Return the [X, Y] coordinate for the center point of the cell that contains the specified text.  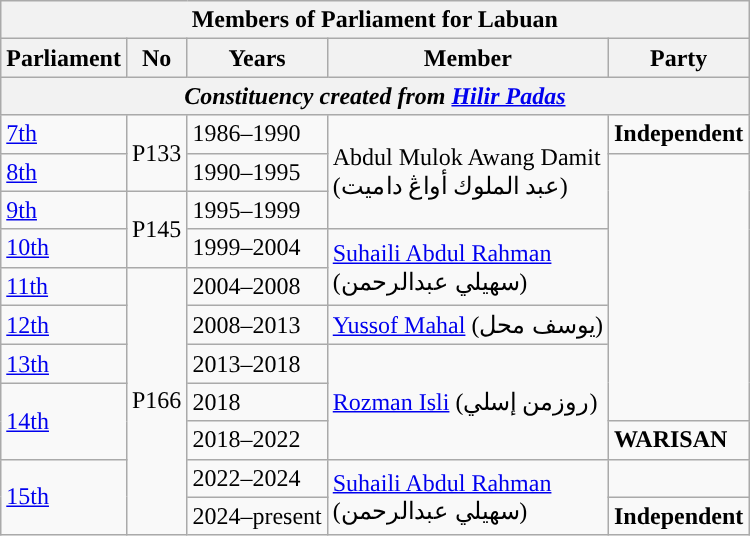
No [156, 58]
Rozman Isli (روزمن إسلي) [468, 402]
Member [468, 58]
1999–2004 [257, 248]
15th [64, 497]
P166 [156, 401]
2008–2013 [257, 325]
2004–2008 [257, 286]
10th [64, 248]
2022–2024 [257, 478]
Years [257, 58]
Party [678, 58]
7th [64, 134]
1995–1999 [257, 210]
13th [64, 364]
1990–1995 [257, 172]
2013–2018 [257, 364]
2018–2022 [257, 440]
WARISAN [678, 440]
P133 [156, 153]
Yussof Mahal (يوسف محل) [468, 325]
Parliament [64, 58]
14th [64, 421]
2024–present [257, 516]
9th [64, 210]
2018 [257, 402]
1986–1990 [257, 134]
Constituency created from Hilir Padas [375, 96]
P145 [156, 229]
8th [64, 172]
Members of Parliament for Labuan [375, 20]
11th [64, 286]
Abdul Mulok Awang Damit (عبد الملوك أواڠ داميت) [468, 172]
12th [64, 325]
